Determine the (X, Y) coordinate at the center of the cell enclosing the given text.  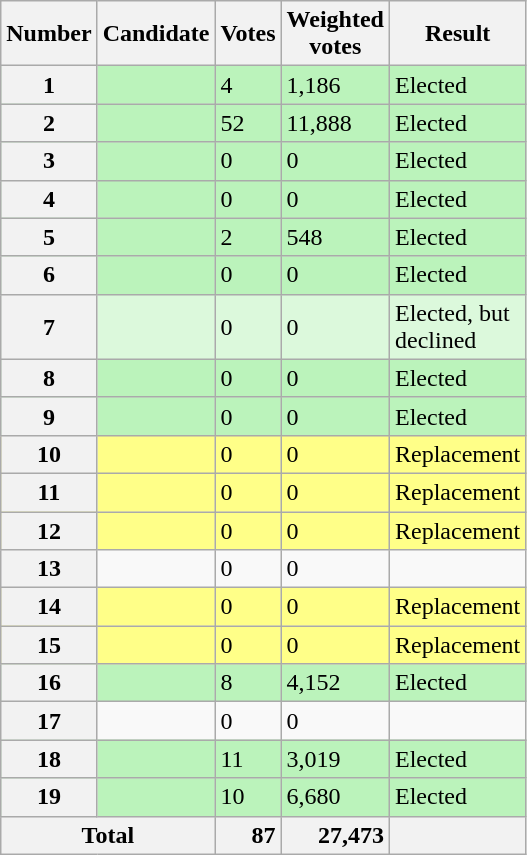
87 (248, 835)
3,019 (335, 759)
1,186 (335, 85)
4,152 (335, 683)
7 (49, 326)
15 (49, 645)
9 (49, 416)
17 (49, 721)
27,473 (335, 835)
Votes (248, 34)
11,888 (335, 123)
Candidate (156, 34)
13 (49, 569)
Number (49, 34)
548 (335, 237)
52 (248, 123)
Weightedvotes (335, 34)
6 (49, 275)
18 (49, 759)
6,680 (335, 797)
Total (108, 835)
19 (49, 797)
1 (49, 85)
3 (49, 161)
Elected, butdeclined (457, 326)
Result (457, 34)
5 (49, 237)
12 (49, 531)
16 (49, 683)
14 (49, 607)
